For the text-containing cell, return its midpoint in (x, y) coordinate format. 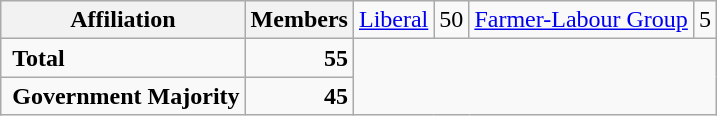
Government Majority (123, 96)
Farmer-Labour Group (582, 20)
5 (704, 20)
55 (299, 58)
Affiliation (123, 20)
Liberal (393, 20)
50 (452, 20)
45 (299, 96)
Total (123, 58)
Members (299, 20)
